Extract the [x, y] coordinate from the center of the cell holding the provided text.  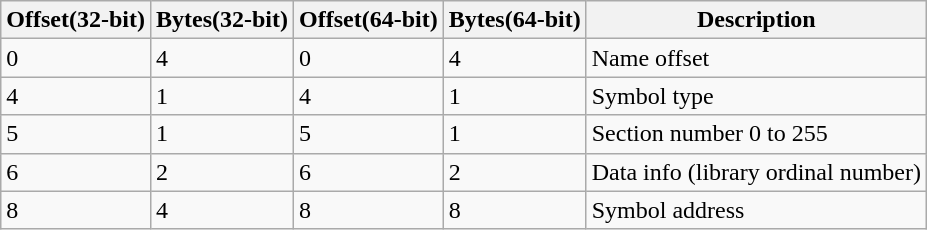
Bytes(32-bit) [222, 20]
Symbol address [756, 210]
Description [756, 20]
Name offset [756, 58]
Section number 0 to 255 [756, 134]
Offset(32-bit) [76, 20]
Symbol type [756, 96]
Bytes(64-bit) [514, 20]
Data info (library ordinal number) [756, 172]
Offset(64-bit) [368, 20]
